Scan for the cell matching the given text and deliver its (X, Y) coordinate at center. 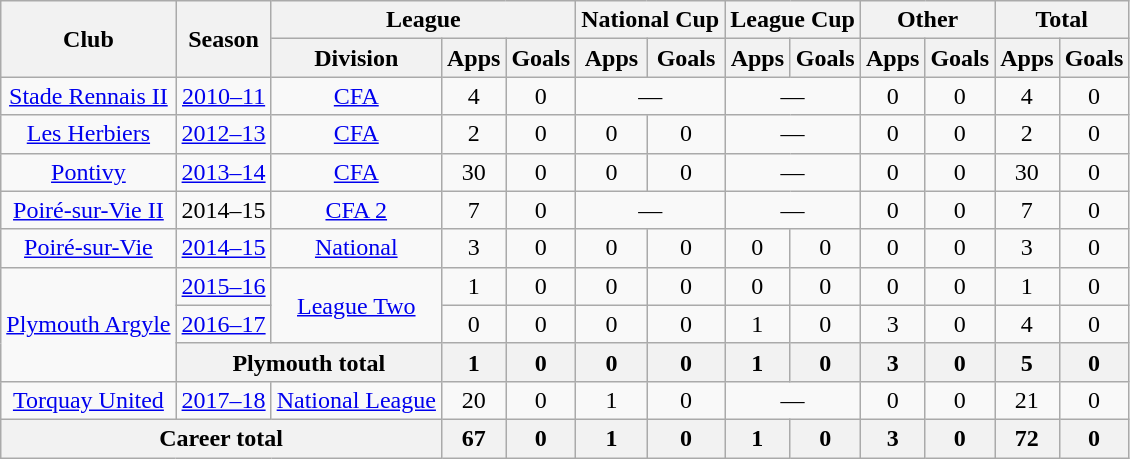
Stade Rennais II (88, 96)
Pontivy (88, 172)
20 (473, 400)
Season (224, 39)
National (356, 248)
Plymouth total (308, 362)
League Cup (793, 20)
2016–17 (224, 324)
Torquay United (88, 400)
Plymouth Argyle (88, 324)
Les Herbiers (88, 134)
Total (1062, 20)
2015–16 (224, 286)
National League (356, 400)
National Cup (650, 20)
League (423, 20)
Career total (222, 438)
League Two (356, 305)
CFA 2 (356, 210)
2012–13 (224, 134)
67 (473, 438)
Poiré-sur-Vie (88, 248)
Club (88, 39)
2013–14 (224, 172)
21 (1027, 400)
2017–18 (224, 400)
2010–11 (224, 96)
72 (1027, 438)
Poiré-sur-Vie II (88, 210)
5 (1027, 362)
Division (356, 58)
Other (927, 20)
